From the cell containing the given text, extract its center point as [x, y] coordinate. 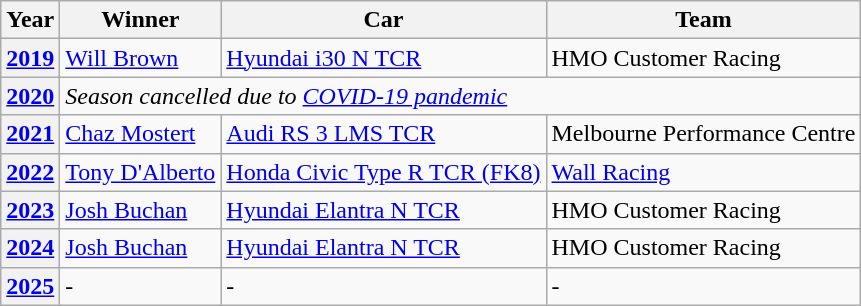
Hyundai i30 N TCR [384, 58]
2022 [30, 172]
Wall Racing [704, 172]
2019 [30, 58]
2023 [30, 210]
2025 [30, 286]
Will Brown [140, 58]
Year [30, 20]
Tony D'Alberto [140, 172]
Car [384, 20]
2021 [30, 134]
2024 [30, 248]
Audi RS 3 LMS TCR [384, 134]
Honda Civic Type R TCR (FK8) [384, 172]
Season cancelled due to COVID-19 pandemic [460, 96]
2020 [30, 96]
Winner [140, 20]
Team [704, 20]
Chaz Mostert [140, 134]
Melbourne Performance Centre [704, 134]
